Determine the [X, Y] coordinate at the center of the cell enclosing the given text.  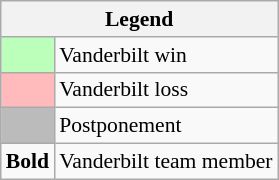
Legend [140, 19]
Vanderbilt team member [166, 162]
Bold [28, 162]
Vanderbilt win [166, 55]
Postponement [166, 126]
Vanderbilt loss [166, 90]
